Scan for the cell matching the given text and deliver its [x, y] coordinate at center. 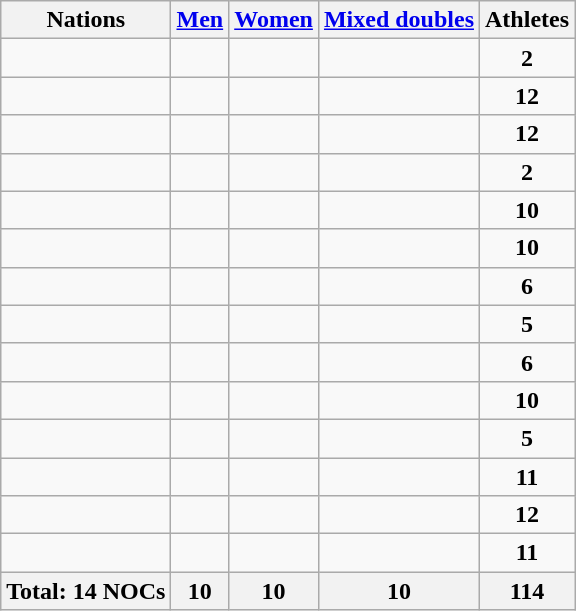
Athletes [528, 20]
Women [274, 20]
Nations [86, 20]
114 [528, 591]
Total: 14 NOCs [86, 591]
Men [200, 20]
Mixed doubles [398, 20]
